Search for the cell housing the specified text and yield its [x, y] center coordinate. 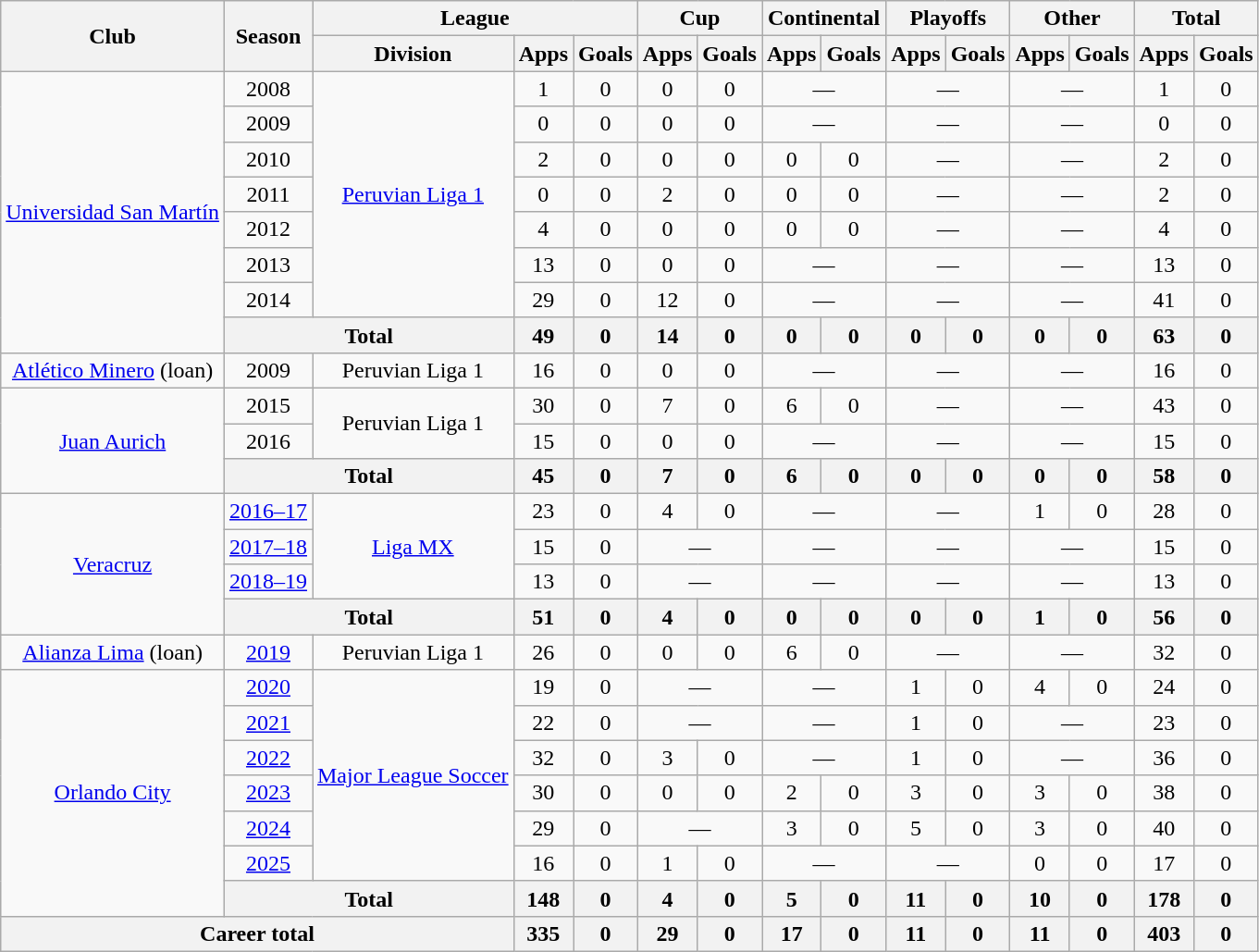
49 [543, 335]
335 [543, 933]
51 [543, 617]
63 [1164, 335]
Continental [824, 19]
41 [1164, 300]
Cup [699, 19]
Liga MX [413, 547]
2015 [268, 405]
Club [113, 36]
2018–19 [268, 582]
26 [543, 652]
2016 [268, 441]
2008 [268, 89]
2016–17 [268, 512]
2017–18 [268, 547]
2022 [268, 758]
40 [1164, 828]
38 [1164, 793]
28 [1164, 512]
43 [1164, 405]
2012 [268, 229]
12 [667, 300]
2024 [268, 828]
2021 [268, 723]
22 [543, 723]
2011 [268, 194]
Playoffs [948, 19]
2019 [268, 652]
2025 [268, 863]
2020 [268, 687]
56 [1164, 617]
Other [1072, 19]
58 [1164, 476]
Alianza Lima (loan) [113, 652]
14 [667, 335]
Universidad San Martín [113, 212]
36 [1164, 758]
Major League Soccer [413, 775]
24 [1164, 687]
2010 [268, 159]
Atlético Minero (loan) [113, 370]
Orlando City [113, 793]
Career total [257, 933]
2013 [268, 265]
19 [543, 687]
League [475, 19]
Juan Aurich [113, 440]
2023 [268, 793]
403 [1164, 933]
10 [1040, 898]
Veracruz [113, 564]
Season [268, 36]
45 [543, 476]
2014 [268, 300]
148 [543, 898]
178 [1164, 898]
Division [413, 54]
